Detect which cell encompasses the target text, then output its (x, y) center coordinate. 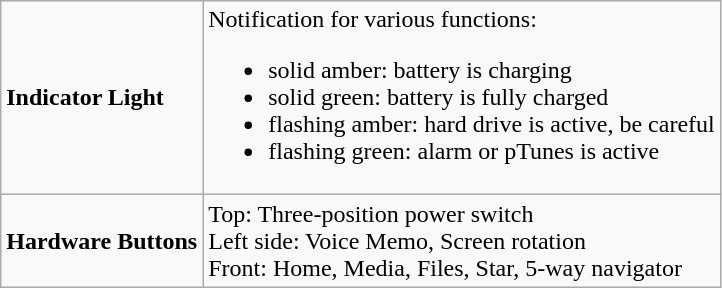
Hardware Buttons (102, 241)
Top: Three-position power switchLeft side: Voice Memo, Screen rotationFront: Home, Media, Files, Star, 5-way navigator (462, 241)
Indicator Light (102, 98)
